Locate the cell with the specified text and output its (X, Y) center coordinate. 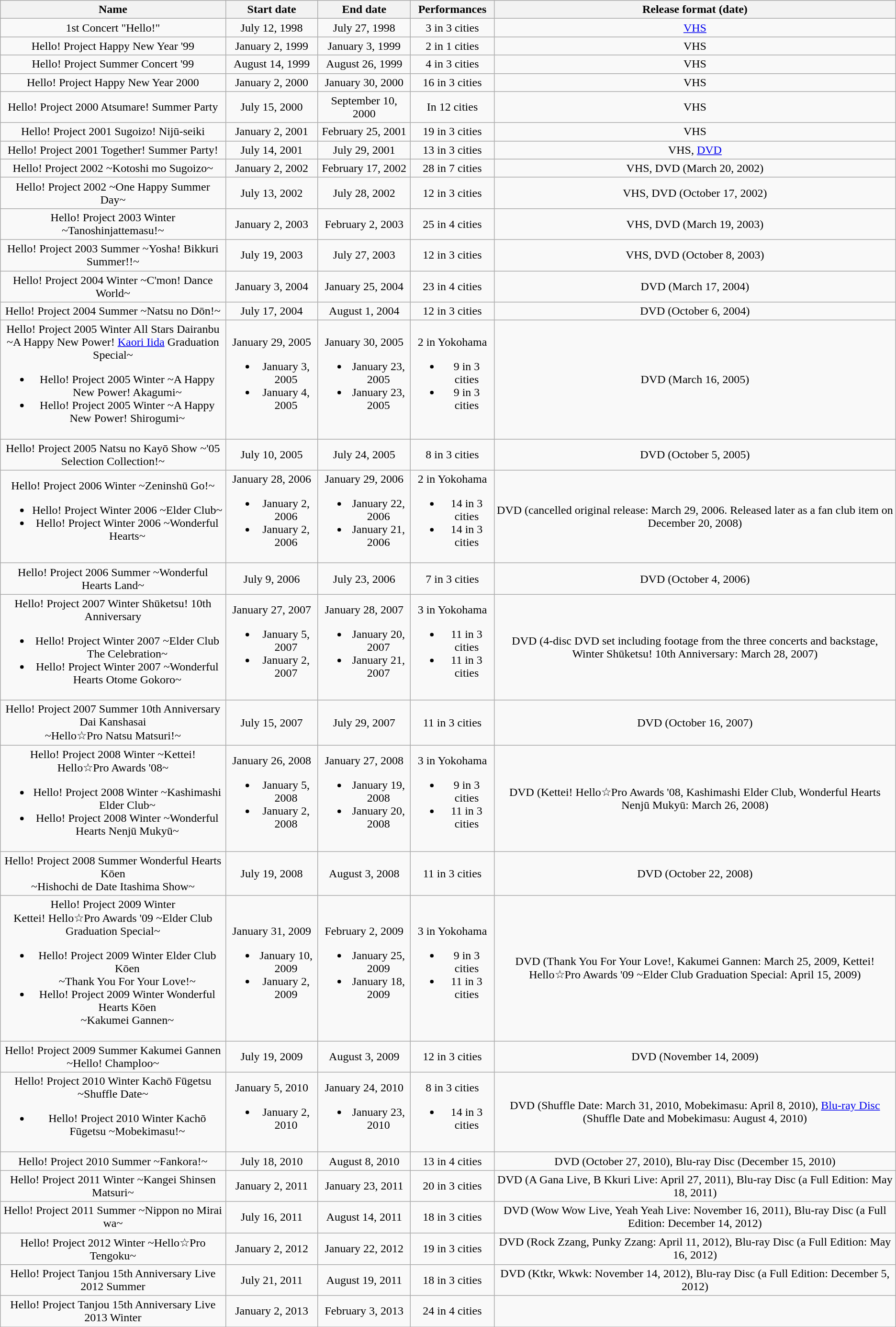
July 21, 2011 (272, 1281)
2 in Yokohama9 in 3 cities9 in 3 cities (452, 380)
DVD (Rock Zzang, Punky Zzang: April 11, 2012), Blu-ray Disc (a Full Edition: May 16, 2012) (695, 1249)
VHS, DVD (October 8, 2003) (695, 255)
August 3, 2008 (364, 873)
July 19, 2009 (272, 1056)
January 2, 2003 (272, 224)
DVD (October 4, 2006) (695, 578)
January 2, 2000 (272, 82)
January 30, 2000 (364, 82)
January 3, 1999 (364, 46)
DVD (October 22, 2008) (695, 873)
Hello! Project Happy New Year 2000 (113, 82)
Hello! Project 2008 Summer Wonderful Hearts Kōen~Hishochi de Date Itashima Show~ (113, 873)
DVD (cancelled original release: March 29, 2006. Released later as a fan club item on December 20, 2008) (695, 517)
Hello! Project 2006 Winter ~Zeninshū Go!~Hello! Project Winter 2006 ~Elder Club~Hello! Project Winter 2006 ~Wonderful Hearts~ (113, 517)
July 15, 2007 (272, 723)
January 26, 2008January 5, 2008January 2, 2008 (272, 799)
July 29, 2001 (364, 150)
8 in 3 cities14 in 3 cities (452, 1112)
DVD (A Gana Live, B Kkuri Live: April 27, 2011), Blu-ray Disc (a Full Edition: May 18, 2011) (695, 1186)
January 23, 2011 (364, 1186)
Hello! Project 2011 Summer ~Nippon no Mirai wa~ (113, 1217)
Hello! Project Tanjou 15th Anniversary Live 2013 Winter (113, 1311)
January 25, 2004 (364, 286)
3 in 3 cities (452, 28)
DVD (October 27, 2010), Blu-ray Disc (December 15, 2010) (695, 1161)
January 3, 2004 (272, 286)
8 in 3 cities (452, 455)
DVD (Ktkr, Wkwk: November 14, 2012), Blu-ray Disc (a Full Edition: December 5, 2012) (695, 1281)
VHS, DVD (695, 150)
In 12 cities (452, 107)
July 13, 2002 (272, 193)
January 31, 2009January 10, 2009January 2, 2009 (272, 968)
VHS, DVD (March 19, 2003) (695, 224)
Hello! Project 2011 Winter ~Kangei Shinsen Matsuri~ (113, 1186)
July 15, 2000 (272, 107)
Hello! Project 2010 Winter Kachō Fūgetsu ~Shuffle Date~Hello! Project 2010 Winter Kachō Fūgetsu ~Mobekimasu!~ (113, 1112)
January 29, 2005January 3, 2005January 4, 2005 (272, 380)
Hello! Project 2004 Winter ~C'mon! Dance World~ (113, 286)
January 2, 2011 (272, 1186)
Release format (date) (695, 10)
Hello! Project Tanjou 15th Anniversary Live 2012 Summer (113, 1281)
August 1, 2004 (364, 311)
July 16, 2011 (272, 1217)
Hello! Project 2001 Together! Summer Party! (113, 150)
DVD (Thank You For Your Love!, Kakumei Gannen: March 25, 2009, Kettei! Hello☆Pro Awards '09 ~Elder Club Graduation Special: April 15, 2009) (695, 968)
Hello! Project 2003 Summer ~Yosha! Bikkuri Summer!!~ (113, 255)
January 28, 2007January 20, 2007January 21, 2007 (364, 647)
Hello! Project Summer Concert '99 (113, 64)
July 14, 2001 (272, 150)
February 3, 2013 (364, 1311)
August 14, 2011 (364, 1217)
16 in 3 cities (452, 82)
July 12, 1998 (272, 28)
July 17, 2004 (272, 311)
July 19, 2008 (272, 873)
February 2, 2003 (364, 224)
February 2, 2009January 25, 2009January 18, 2009 (364, 968)
July 23, 2006 (364, 578)
January 24, 2010January 23, 2010 (364, 1112)
Hello! Project 2006 Summer ~Wonderful Hearts Land~ (113, 578)
End date (364, 10)
January 2, 2002 (272, 168)
January 2, 2012 (272, 1249)
DVD (October 6, 2004) (695, 311)
Hello! Project 2003 Winter ~Tanoshinjattemasu!~ (113, 224)
January 5, 2010January 2, 2010 (272, 1112)
3 in Yokohama11 in 3 cities11 in 3 cities (452, 647)
Hello! Project 2000 Atsumare! Summer Party (113, 107)
Hello! Project 2002 ~Kotoshi mo Sugoizo~ (113, 168)
January 28, 2006January 2, 2006January 2, 2006 (272, 517)
January 2, 2001 (272, 132)
4 in 3 cities (452, 64)
1st Concert "Hello!" (113, 28)
Hello! Project 2007 Summer 10th Anniversary Dai Kanshasai~Hello☆Pro Natsu Matsuri!~ (113, 723)
7 in 3 cities (452, 578)
Hello! Project 2012 Winter ~Hello☆Pro Tengoku~ (113, 1249)
January 2, 2013 (272, 1311)
DVD (October 5, 2005) (695, 455)
DVD (Kettei! Hello☆Pro Awards '08, Kashimashi Elder Club, Wonderful Hearts Nenjū Mukyū: March 26, 2008) (695, 799)
August 3, 2009 (364, 1056)
August 14, 1999 (272, 64)
August 19, 2011 (364, 1281)
January 22, 2012 (364, 1249)
Hello! Project 2010 Summer ~Fankora!~ (113, 1161)
July 27, 2003 (364, 255)
July 9, 2006 (272, 578)
February 25, 2001 (364, 132)
Hello! Project 2009 Summer Kakumei Gannen ~Hello! Champloo~ (113, 1056)
25 in 4 cities (452, 224)
DVD (Shuffle Date: March 31, 2010, Mobekimasu: April 8, 2010), Blu-ray Disc (Shuffle Date and Mobekimasu: August 4, 2010) (695, 1112)
August 26, 1999 (364, 64)
September 10, 2000 (364, 107)
Hello! Project Happy New Year '99 (113, 46)
23 in 4 cities (452, 286)
VHS, DVD (October 17, 2002) (695, 193)
13 in 3 cities (452, 150)
24 in 4 cities (452, 1311)
July 18, 2010 (272, 1161)
DVD (Wow Wow Live, Yeah Yeah Live: November 16, 2011), Blu-ray Disc (a Full Edition: December 14, 2012) (695, 1217)
Hello! Project 2005 Natsu no Kayō Show ~'05 Selection Collection!~ (113, 455)
Name (113, 10)
Start date (272, 10)
Hello! Project 2004 Summer ~Natsu no Dōn!~ (113, 311)
January 30, 2005January 23, 2005January 23, 2005 (364, 380)
28 in 7 cities (452, 168)
DVD (October 16, 2007) (695, 723)
July 10, 2005 (272, 455)
July 28, 2002 (364, 193)
2 in Yokohama14 in 3 cities14 in 3 cities (452, 517)
DVD (November 14, 2009) (695, 1056)
2 in 1 cities (452, 46)
January 27, 2007January 5, 2007January 2, 2007 (272, 647)
February 17, 2002 (364, 168)
13 in 4 cities (452, 1161)
20 in 3 cities (452, 1186)
Hello! Project 2002 ~One Happy Summer Day~ (113, 193)
DVD (4-disc DVD set including footage from the three concerts and backstage, Winter Shūketsu! 10th Anniversary: March 28, 2007) (695, 647)
July 27, 1998 (364, 28)
January 2, 1999 (272, 46)
July 29, 2007 (364, 723)
August 8, 2010 (364, 1161)
July 19, 2003 (272, 255)
July 24, 2005 (364, 455)
Hello! Project 2001 Sugoizo! Nijū-seiki (113, 132)
January 27, 2008January 19, 2008January 20, 2008 (364, 799)
DVD (March 17, 2004) (695, 286)
DVD (March 16, 2005) (695, 380)
Performances (452, 10)
VHS, DVD (March 20, 2002) (695, 168)
January 29, 2006January 22, 2006January 21, 2006 (364, 517)
